Find where the given text appears and provide that cell's center as [X, Y] coordinate. 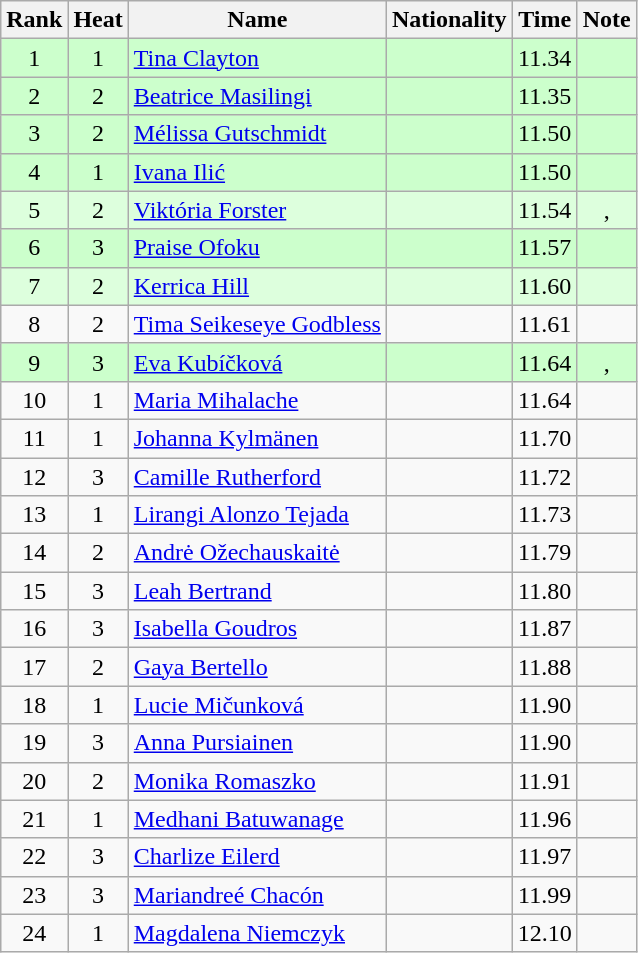
Leah Bertrand [257, 591]
Gaya Bertello [257, 667]
Name [257, 20]
11.54 [544, 210]
Mélissa Gutschmidt [257, 134]
23 [34, 895]
Camille Rutherford [257, 477]
Rank [34, 20]
22 [34, 857]
8 [34, 324]
Charlize Eilerd [257, 857]
7 [34, 286]
Tina Clayton [257, 58]
Ivana Ilić [257, 172]
Magdalena Niemczyk [257, 933]
Eva Kubíčková [257, 362]
12 [34, 477]
Beatrice Masilingi [257, 96]
11.96 [544, 819]
Monika Romaszko [257, 781]
14 [34, 553]
Andrė Ožechauskaitė [257, 553]
11.87 [544, 629]
5 [34, 210]
Maria Mihalache [257, 400]
Kerrica Hill [257, 286]
11.91 [544, 781]
Viktória Forster [257, 210]
11.97 [544, 857]
11.80 [544, 591]
21 [34, 819]
Anna Pursiainen [257, 743]
Heat [98, 20]
15 [34, 591]
24 [34, 933]
Tima Seikeseye Godbless [257, 324]
11.73 [544, 515]
9 [34, 362]
Isabella Goudros [257, 629]
18 [34, 705]
11 [34, 438]
6 [34, 248]
13 [34, 515]
10 [34, 400]
Johanna Kylmänen [257, 438]
Praise Ofoku [257, 248]
Nationality [449, 20]
11.99 [544, 895]
Lucie Mičunková [257, 705]
Time [544, 20]
Medhani Batuwanage [257, 819]
11.60 [544, 286]
11.61 [544, 324]
19 [34, 743]
11.35 [544, 96]
12.10 [544, 933]
11.34 [544, 58]
Mariandreé Chacón [257, 895]
4 [34, 172]
20 [34, 781]
Note [606, 20]
16 [34, 629]
11.72 [544, 477]
Lirangi Alonzo Tejada [257, 515]
11.88 [544, 667]
11.79 [544, 553]
17 [34, 667]
11.57 [544, 248]
11.70 [544, 438]
